Pinpoint the cell where the given text exists, returning its (x, y) midpoint coordinate. 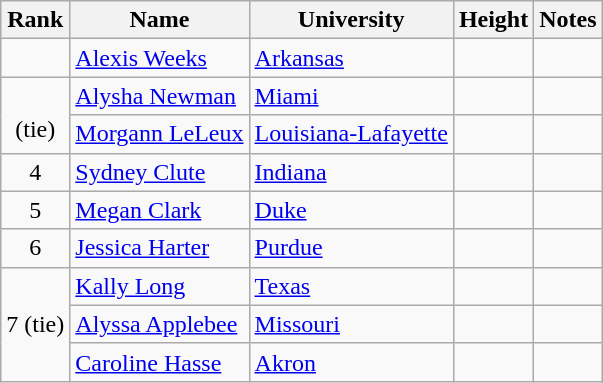
Duke (351, 210)
Rank (36, 20)
Height (493, 20)
Jessica Harter (160, 248)
University (351, 20)
Morgann LeLeux (160, 134)
Miami (351, 96)
7 (tie) (36, 324)
Notes (568, 20)
Arkansas (351, 58)
Alexis Weeks (160, 58)
Texas (351, 286)
Alyssa Applebee (160, 324)
Megan Clark (160, 210)
6 (36, 248)
Alysha Newman (160, 96)
Indiana (351, 172)
4 (36, 172)
(tie) (36, 115)
5 (36, 210)
Akron (351, 362)
Name (160, 20)
Sydney Clute (160, 172)
Purdue (351, 248)
Missouri (351, 324)
Louisiana-Lafayette (351, 134)
Caroline Hasse (160, 362)
Kally Long (160, 286)
